For the text-containing cell, return its midpoint in (X, Y) coordinate format. 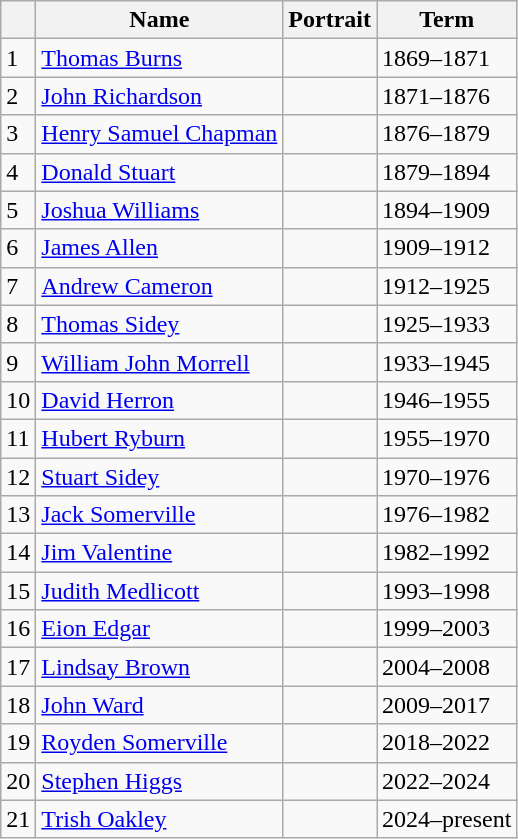
1946–1955 (446, 400)
19 (18, 743)
6 (18, 248)
Term (446, 20)
11 (18, 438)
4 (18, 172)
8 (18, 324)
Jack Somerville (160, 515)
17 (18, 667)
5 (18, 210)
20 (18, 781)
Portrait (330, 20)
John Ward (160, 705)
14 (18, 553)
David Herron (160, 400)
Royden Somerville (160, 743)
Eion Edgar (160, 629)
John Richardson (160, 96)
2018–2022 (446, 743)
1 (18, 58)
Thomas Burns (160, 58)
21 (18, 819)
Lindsay Brown (160, 667)
13 (18, 515)
1879–1894 (446, 172)
Thomas Sidey (160, 324)
3 (18, 134)
15 (18, 591)
Hubert Ryburn (160, 438)
1925–1933 (446, 324)
1869–1871 (446, 58)
10 (18, 400)
1999–2003 (446, 629)
Jim Valentine (160, 553)
1871–1876 (446, 96)
Judith Medlicott (160, 591)
1976–1982 (446, 515)
7 (18, 286)
1894–1909 (446, 210)
William John Morrell (160, 362)
1993–1998 (446, 591)
12 (18, 477)
1912–1925 (446, 286)
18 (18, 705)
2009–2017 (446, 705)
1982–1992 (446, 553)
9 (18, 362)
1909–1912 (446, 248)
James Allen (160, 248)
Stuart Sidey (160, 477)
1933–1945 (446, 362)
Andrew Cameron (160, 286)
16 (18, 629)
Joshua Williams (160, 210)
2 (18, 96)
2004–2008 (446, 667)
Name (160, 20)
Stephen Higgs (160, 781)
Donald Stuart (160, 172)
1970–1976 (446, 477)
2022–2024 (446, 781)
Henry Samuel Chapman (160, 134)
1955–1970 (446, 438)
1876–1879 (446, 134)
Trish Oakley (160, 819)
2024–present (446, 819)
